Search for the cell housing the specified text and yield its [x, y] center coordinate. 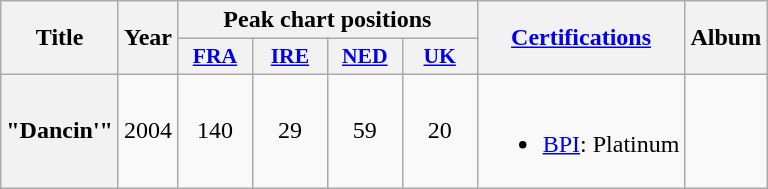
"Dancin'" [60, 130]
Certifications [581, 38]
FRA [216, 57]
Year [148, 38]
20 [440, 130]
BPI: Platinum [581, 130]
Title [60, 38]
UK [440, 57]
Peak chart positions [328, 20]
140 [216, 130]
IRE [290, 57]
NED [364, 57]
59 [364, 130]
29 [290, 130]
Album [726, 38]
2004 [148, 130]
